Locate the cell with the specified text and output its (x, y) center coordinate. 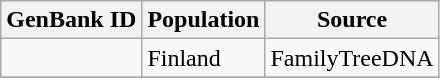
Source (352, 20)
FamilyTreeDNA (352, 58)
GenBank ID (72, 20)
Population (204, 20)
Finland (204, 58)
